Capture the cell that displays the provided text and extract its [X, Y] central coordinate. 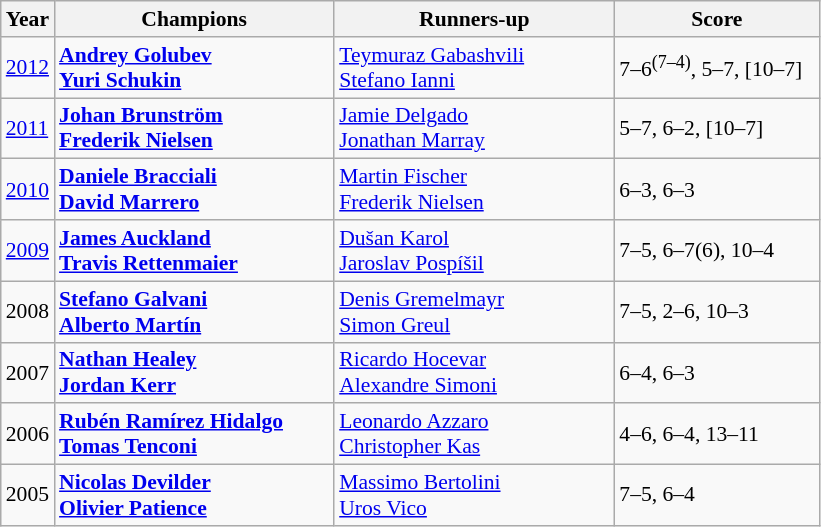
4–6, 6–4, 13–11 [716, 434]
7–5, 6–7(6), 10–4 [716, 250]
6–3, 6–3 [716, 190]
Leonardo Azzaro Christopher Kas [474, 434]
Daniele Bracciali David Marrero [194, 190]
Martin Fischer Frederik Nielsen [474, 190]
5–7, 6–2, [10–7] [716, 128]
Nathan Healey Jordan Kerr [194, 372]
Rubén Ramírez Hidalgo Tomas Tenconi [194, 434]
Jamie Delgado Jonathan Marray [474, 128]
2012 [28, 68]
6–4, 6–3 [716, 372]
Teymuraz Gabashvili Stefano Ianni [474, 68]
2005 [28, 496]
Johan Brunström Frederik Nielsen [194, 128]
2011 [28, 128]
Stefano Galvani Alberto Martín [194, 312]
Andrey Golubev Yuri Schukin [194, 68]
Dušan Karol Jaroslav Pospíšil [474, 250]
7–5, 2–6, 10–3 [716, 312]
Ricardo Hocevar Alexandre Simoni [474, 372]
2007 [28, 372]
2008 [28, 312]
James Auckland Travis Rettenmaier [194, 250]
Champions [194, 19]
2009 [28, 250]
Denis Gremelmayr Simon Greul [474, 312]
Score [716, 19]
Nicolas Devilder Olivier Patience [194, 496]
7–5, 6–4 [716, 496]
Year [28, 19]
Massimo Bertolini Uros Vico [474, 496]
2006 [28, 434]
7–6(7–4), 5–7, [10–7] [716, 68]
Runners-up [474, 19]
2010 [28, 190]
